From the cell containing the given text, extract its center point as [x, y] coordinate. 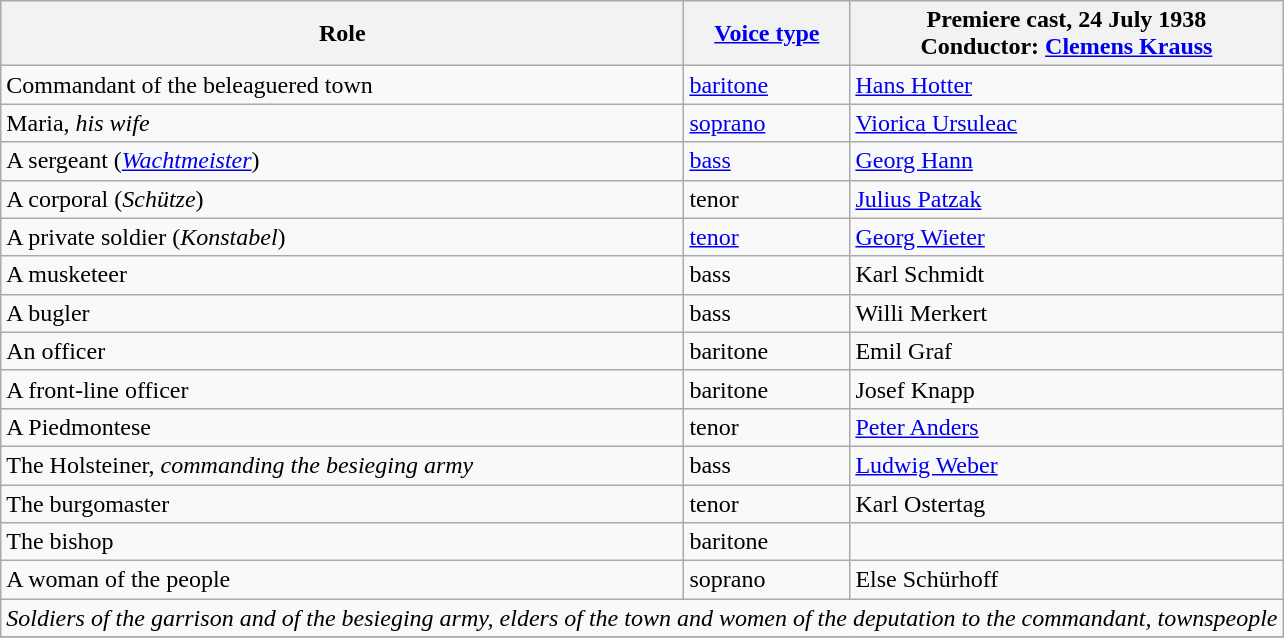
A Piedmontese [342, 427]
Commandant of the beleaguered town [342, 85]
Julius Patzak [1066, 199]
Josef Knapp [1066, 389]
Willi Merkert [1066, 313]
An officer [342, 351]
Soldiers of the garrison and of the besieging army, elders of the town and women of the deputation to the commandant, townspeople [642, 618]
A front-line officer [342, 389]
Emil Graf [1066, 351]
A bugler [342, 313]
Voice type [767, 34]
Hans Hotter [1066, 85]
The Holsteiner, commanding the besieging army [342, 465]
Georg Wieter [1066, 237]
A private soldier (Konstabel) [342, 237]
Karl Ostertag [1066, 503]
Premiere cast, 24 July 1938Conductor: Clemens Krauss [1066, 34]
The bishop [342, 542]
Viorica Ursuleac [1066, 123]
Maria, his wife [342, 123]
A corporal (Schütze) [342, 199]
Karl Schmidt [1066, 275]
A woman of the people [342, 580]
A sergeant (Wachtmeister) [342, 161]
A musketeer [342, 275]
Peter Anders [1066, 427]
Role [342, 34]
Else Schürhoff [1066, 580]
Georg Hann [1066, 161]
The burgomaster [342, 503]
Ludwig Weber [1066, 465]
